Locate the cell with the specified text and output its (X, Y) center coordinate. 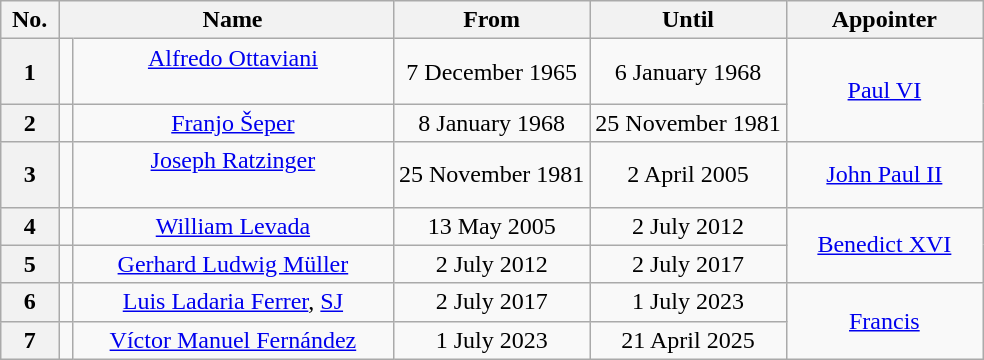
3 (30, 174)
2 (30, 123)
1 (30, 72)
13 May 2005 (491, 226)
7 December 1965 (491, 72)
Franjo Šeper (232, 123)
Name (232, 20)
Until (688, 20)
Joseph Ratzinger (232, 174)
5 (30, 264)
8 January 1968 (491, 123)
6 (30, 302)
Gerhard Ludwig Müller (232, 264)
2 April 2005 (688, 174)
7 (30, 340)
4 (30, 226)
John Paul II (884, 174)
No. (30, 20)
Appointer (884, 20)
Benedict XVI (884, 245)
6 January 1968 (688, 72)
21 April 2025 (688, 340)
Alfredo Ottaviani (232, 72)
From (491, 20)
Luis Ladaria Ferrer, SJ (232, 302)
Francis (884, 321)
Víctor Manuel Fernández (232, 340)
William Levada (232, 226)
Paul VI (884, 90)
